Pinpoint the cell where the given text exists, returning its (x, y) midpoint coordinate. 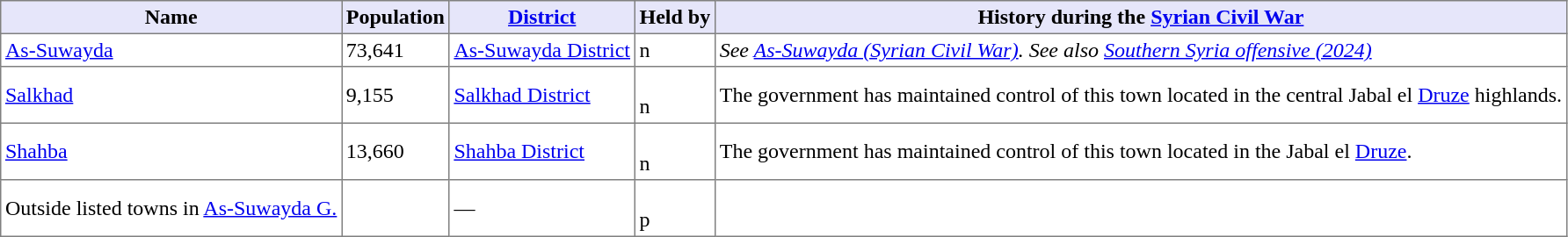
p (675, 208)
Salkhad District (541, 95)
Shahba District (541, 151)
Shahba (171, 151)
History during the Syrian Civil War (1141, 18)
As-Suwayda District (541, 50)
Population (396, 18)
As-Suwayda (171, 50)
Name (171, 18)
District (541, 18)
Salkhad (171, 95)
See As-Suwayda (Syrian Civil War). See also Southern Syria offensive (2024) (1141, 50)
The government has maintained control of this town located in the Jabal el Druze. (1141, 151)
The government has maintained control of this town located in the central Jabal el Druze highlands. (1141, 95)
13,660 (396, 151)
Held by (675, 18)
— (541, 208)
9,155 (396, 95)
73,641 (396, 50)
Outside listed towns in As-Suwayda G. (171, 208)
